Search for the cell housing the specified text and yield its [X, Y] center coordinate. 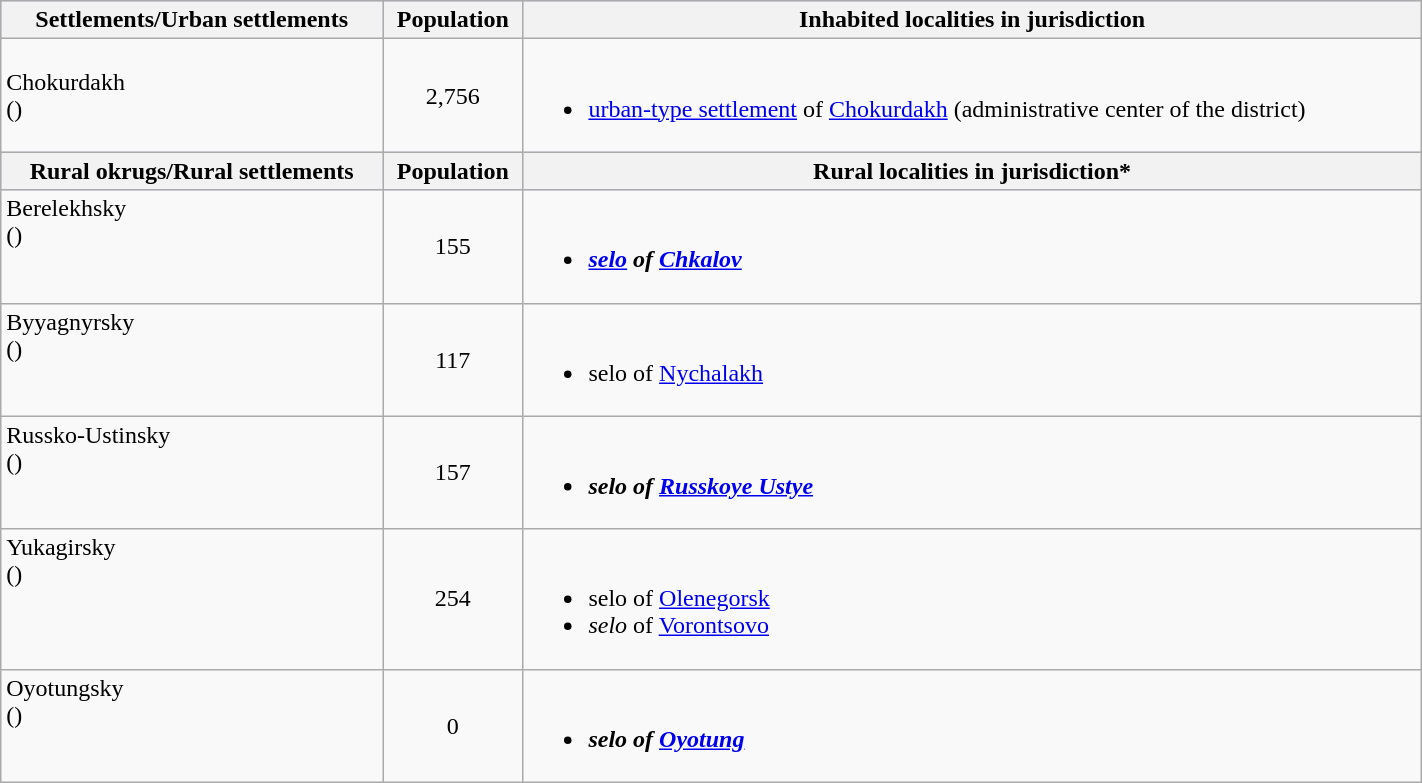
Settlements/Urban settlements [192, 20]
selo of Olenegorskselo of Vorontsovo [972, 599]
Oyotungsky() [192, 726]
2,756 [453, 96]
urban-type settlement of Chokurdakh (administrative center of the district) [972, 96]
Yukagirsky() [192, 599]
Rural localities in jurisdiction* [972, 171]
157 [453, 472]
selo of Nychalakh [972, 360]
Russko-Ustinsky() [192, 472]
Berelekhsky() [192, 246]
254 [453, 599]
0 [453, 726]
Inhabited localities in jurisdiction [972, 20]
selo of Chkalov [972, 246]
Byyagnyrsky() [192, 360]
Chokurdakh() [192, 96]
Rural okrugs/Rural settlements [192, 171]
selo of Oyotung [972, 726]
117 [453, 360]
155 [453, 246]
selo of Russkoye Ustye [972, 472]
